From the cell containing the given text, extract its center point as (x, y) coordinate. 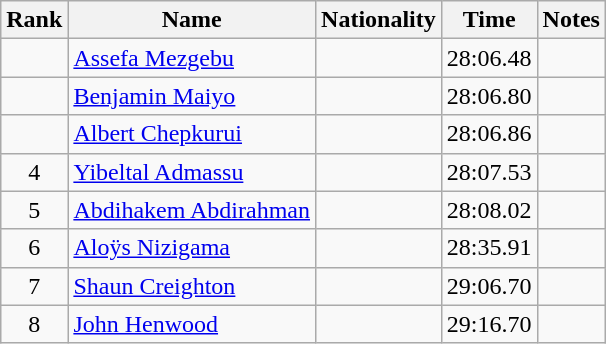
28:06.80 (489, 96)
8 (34, 324)
4 (34, 172)
29:16.70 (489, 324)
Abdihakem Abdirahman (192, 210)
Rank (34, 20)
Yibeltal Admassu (192, 172)
7 (34, 286)
28:06.48 (489, 58)
Shaun Creighton (192, 286)
Nationality (379, 20)
John Henwood (192, 324)
Aloÿs Nizigama (192, 248)
Albert Chepkurui (192, 134)
Name (192, 20)
5 (34, 210)
Time (489, 20)
29:06.70 (489, 286)
Assefa Mezgebu (192, 58)
28:06.86 (489, 134)
Notes (571, 20)
28:08.02 (489, 210)
6 (34, 248)
28:35.91 (489, 248)
28:07.53 (489, 172)
Benjamin Maiyo (192, 96)
